Return the [X, Y] coordinate for the center point of the cell that contains the specified text.  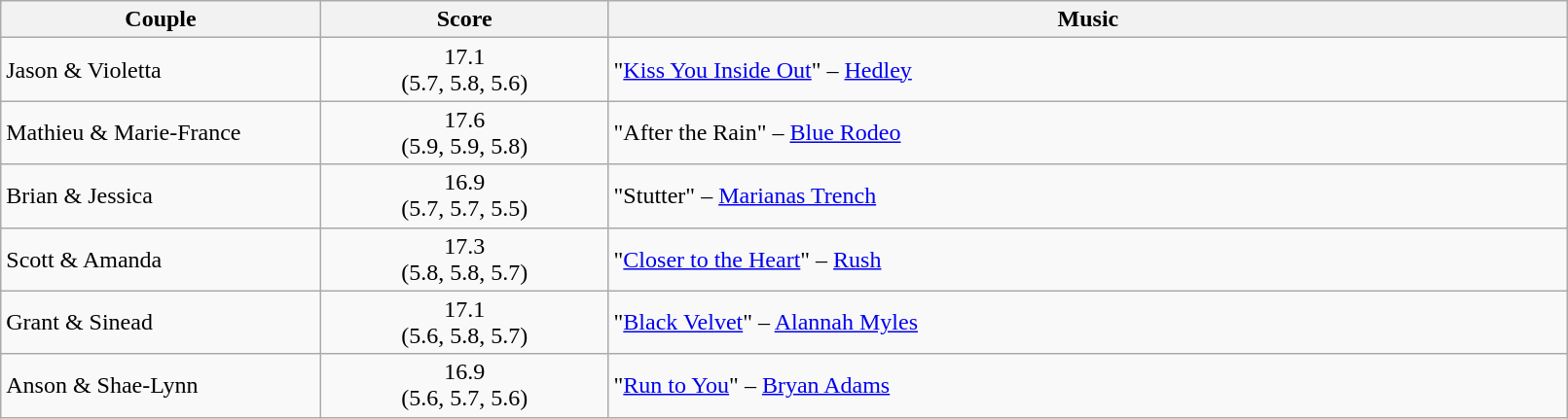
"After the Rain" – Blue Rodeo [1088, 132]
Couple [162, 19]
Mathieu & Marie-France [162, 132]
Scott & Amanda [162, 259]
"Run to You" – Bryan Adams [1088, 385]
Jason & Violetta [162, 70]
"Stutter" – Marianas Trench [1088, 196]
17.1 (5.7, 5.8, 5.6) [464, 70]
"Kiss You Inside Out" – Hedley [1088, 70]
Anson & Shae-Lynn [162, 385]
"Black Velvet" – Alannah Myles [1088, 323]
17.6 (5.9, 5.9, 5.8) [464, 132]
16.9 (5.7, 5.7, 5.5) [464, 196]
16.9 (5.6, 5.7, 5.6) [464, 385]
17.1 (5.6, 5.8, 5.7) [464, 323]
Score [464, 19]
Grant & Sinead [162, 323]
"Closer to the Heart" – Rush [1088, 259]
Music [1088, 19]
Brian & Jessica [162, 196]
17.3 (5.8, 5.8, 5.7) [464, 259]
